Scan for the cell matching the given text and deliver its (X, Y) coordinate at center. 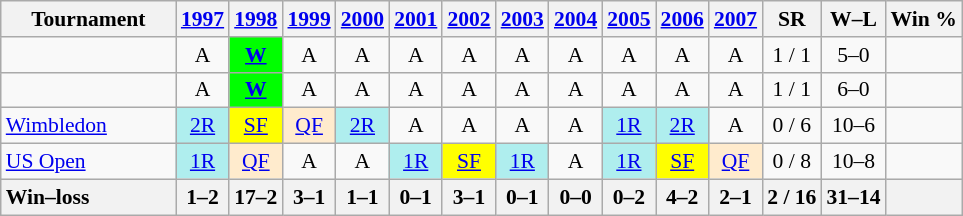
2004 (576, 19)
5–0 (853, 55)
1997 (202, 19)
2002 (468, 19)
2–1 (736, 197)
1–1 (362, 197)
Wimbledon (88, 126)
2000 (362, 19)
6–0 (853, 90)
1998 (256, 19)
2007 (736, 19)
4–2 (682, 197)
0 / 6 (792, 126)
Win–loss (88, 197)
10–6 (853, 126)
US Open (88, 162)
2001 (416, 19)
2005 (628, 19)
Win % (924, 19)
0–2 (628, 197)
0–0 (576, 197)
1–2 (202, 197)
W–L (853, 19)
10–8 (853, 162)
17–2 (256, 197)
1999 (308, 19)
2 / 16 (792, 197)
31–14 (853, 197)
Tournament (88, 19)
0 / 8 (792, 162)
2006 (682, 19)
SR (792, 19)
2003 (522, 19)
